Return [X, Y] of the center of cell containing provided text 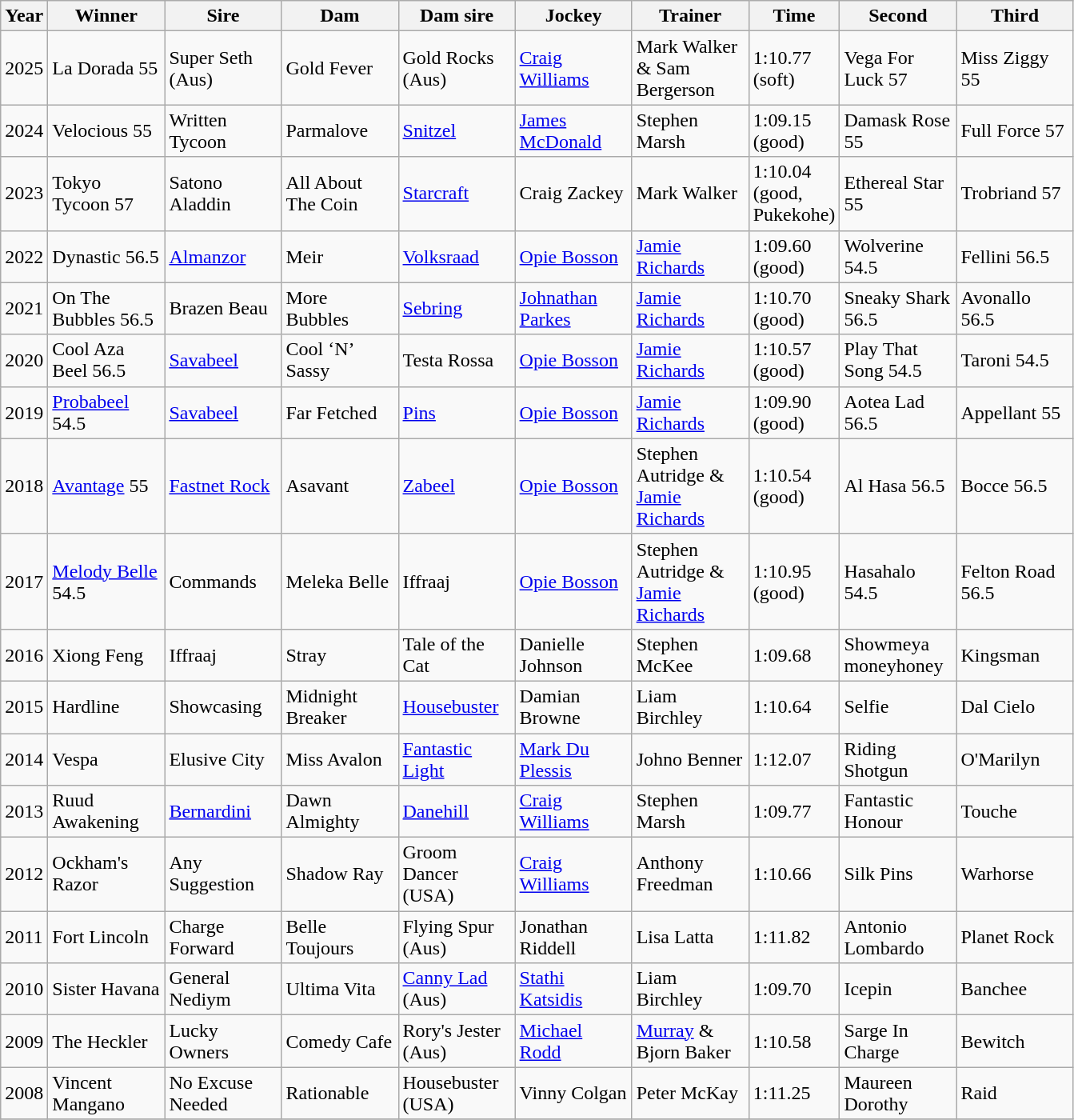
Showmeya moneyhoney [898, 654]
On The Bubbles 56.5 [106, 309]
Mark Walker [690, 194]
1:10.66 [794, 874]
Damian Browne [573, 707]
Comedy Cafe [340, 1042]
Rory's Jester (Aus) [457, 1042]
Anthony Freedman [690, 874]
Planet Rock [1015, 938]
Dam sire [457, 16]
Mark Walker & Sam Bergerson [690, 68]
All About The Coin [340, 194]
No Excuse Needed [223, 1093]
Trainer [690, 16]
More Bubbles [340, 309]
Parmalove [340, 131]
Winner [106, 16]
2014 [24, 758]
Fellini 56.5 [1015, 256]
Gold Fever [340, 68]
Fastnet Rock [223, 486]
Full Force 57 [1015, 131]
Any Suggestion [223, 874]
Far Fetched [340, 413]
Aotea Lad 56.5 [898, 413]
Hasahalo 54.5 [898, 581]
Al Hasa 56.5 [898, 486]
Brazen Beau [223, 309]
Canny Lad (Aus) [457, 989]
Jonathan Riddell [573, 938]
Sire [223, 16]
Written Tycoon [223, 131]
Bernardini [223, 811]
1:10.77 (soft) [794, 68]
Appellant 55 [1015, 413]
Michael Rodd [573, 1042]
James McDonald [573, 131]
2024 [24, 131]
Mark Du Plessis [573, 758]
Charge Forward [223, 938]
Elusive City [223, 758]
Johnathan Parkes [573, 309]
Johno Benner [690, 758]
Midnight Breaker [340, 707]
Asavant [340, 486]
2009 [24, 1042]
Danehill [457, 811]
Lisa Latta [690, 938]
Sarge In Charge [898, 1042]
Volksraad [457, 256]
Commands [223, 581]
Maureen Dorothy [898, 1093]
Cool Aza Beel 56.5 [106, 360]
1:10.04 (good, Pukekohe) [794, 194]
Dynastic 56.5 [106, 256]
Housebuster (USA) [457, 1093]
2008 [24, 1093]
1:11.82 [794, 938]
O'Marilyn [1015, 758]
Second [898, 16]
Belle Toujours [340, 938]
1:11.25 [794, 1093]
Avantage 55 [106, 486]
Fantastic Honour [898, 811]
Danielle Johnson [573, 654]
Silk Pins [898, 874]
Touche [1015, 811]
Craig Zackey [573, 194]
2019 [24, 413]
Miss Avalon [340, 758]
Vinny Colgan [573, 1093]
1:10.58 [794, 1042]
Super Seth (Aus) [223, 68]
Third [1015, 16]
Warhorse [1015, 874]
Trobriand 57 [1015, 194]
2011 [24, 938]
1:10.95 (good) [794, 581]
Taroni 54.5 [1015, 360]
Vega For Luck 57 [898, 68]
2010 [24, 989]
Avonallo 56.5 [1015, 309]
Damask Rose 55 [898, 131]
Stray [340, 654]
Satono Aladdin [223, 194]
Raid [1015, 1093]
Ruud Awakening [106, 811]
Zabeel [457, 486]
Hardline [106, 707]
Sebring [457, 309]
Velocious 55 [106, 131]
Tokyo Tycoon 57 [106, 194]
Kingsman [1015, 654]
Xiong Feng [106, 654]
Flying Spur (Aus) [457, 938]
Miss Ziggy 55 [1015, 68]
Vincent Mangano [106, 1093]
Shadow Ray [340, 874]
Groom Dancer (USA) [457, 874]
Testa Rossa [457, 360]
Snitzel [457, 131]
Stathi Katsidis [573, 989]
Antonio Lombardo [898, 938]
Sneaky Shark 56.5 [898, 309]
Fort Lincoln [106, 938]
Lucky Owners [223, 1042]
Starcraft [457, 194]
2021 [24, 309]
Tale of the Cat [457, 654]
2018 [24, 486]
Vespa [106, 758]
Fantastic Light [457, 758]
Stephen McKee [690, 654]
Melody Belle 54.5 [106, 581]
Meleka Belle [340, 581]
Showcasing [223, 707]
Meir [340, 256]
Gold Rocks (Aus) [457, 68]
1:10.54 (good) [794, 486]
Dal Cielo [1015, 707]
2013 [24, 811]
Ockham's Razor [106, 874]
La Dorada 55 [106, 68]
1:10.57 (good) [794, 360]
Ultima Vita [340, 989]
1:10.70 (good) [794, 309]
Dam [340, 16]
Bocce 56.5 [1015, 486]
Almanzor [223, 256]
Selfie [898, 707]
2023 [24, 194]
1:09.15 (good) [794, 131]
2022 [24, 256]
Probabeel 54.5 [106, 413]
1:09.70 [794, 989]
Banchee [1015, 989]
Jockey [573, 16]
Year [24, 16]
The Heckler [106, 1042]
2015 [24, 707]
2025 [24, 68]
2020 [24, 360]
Rationable [340, 1093]
Play That Song 54.5 [898, 360]
Peter McKay [690, 1093]
Cool ‘N’ Sassy [340, 360]
2017 [24, 581]
Housebuster [457, 707]
1:09.77 [794, 811]
Riding Shotgun [898, 758]
General Nediym [223, 989]
Ethereal Star 55 [898, 194]
Murray & Bjorn Baker [690, 1042]
1:10.64 [794, 707]
2012 [24, 874]
Pins [457, 413]
2016 [24, 654]
Felton Road 56.5 [1015, 581]
Sister Havana [106, 989]
Time [794, 16]
Icepin [898, 989]
Bewitch [1015, 1042]
1:09.60 (good) [794, 256]
Dawn Almighty [340, 811]
1:12.07 [794, 758]
1:09.68 [794, 654]
1:09.90 (good) [794, 413]
Wolverine 54.5 [898, 256]
